Return (X, Y) of the center of cell containing provided text 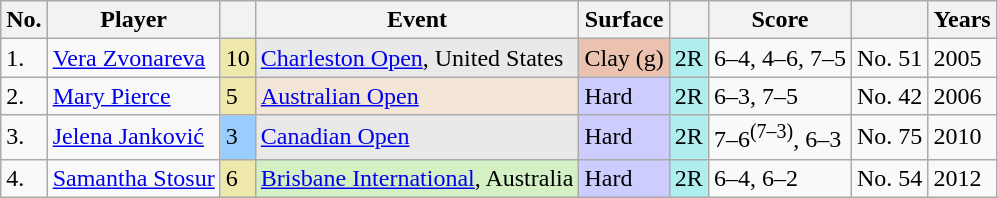
1. (24, 58)
2012 (962, 178)
Vera Zvonareva (134, 58)
Event (417, 20)
3. (24, 138)
4. (24, 178)
7–6(7–3), 6–3 (780, 138)
Years (962, 20)
5 (238, 96)
Score (780, 20)
10 (238, 58)
6–3, 7–5 (780, 96)
Surface (624, 20)
Brisbane International, Australia (417, 178)
Mary Pierce (134, 96)
Charleston Open, United States (417, 58)
6 (238, 178)
6–4, 6–2 (780, 178)
No. 51 (889, 58)
No. (24, 20)
2005 (962, 58)
Canadian Open (417, 138)
2. (24, 96)
3 (238, 138)
6–4, 4–6, 7–5 (780, 58)
Samantha Stosur (134, 178)
Jelena Janković (134, 138)
2006 (962, 96)
Player (134, 20)
2010 (962, 138)
No. 42 (889, 96)
Australian Open (417, 96)
No. 75 (889, 138)
Clay (g) (624, 58)
No. 54 (889, 178)
